Extract the (X, Y) coordinate from the center of the cell holding the provided text.  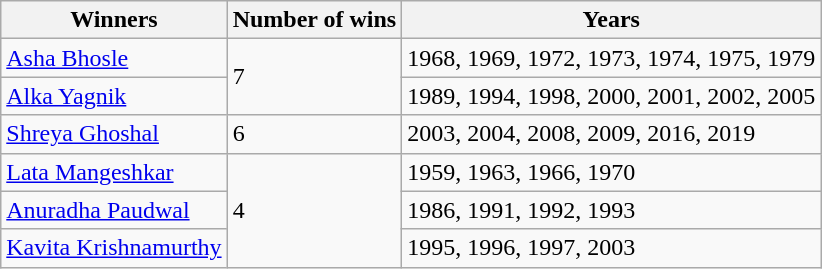
1986, 1991, 1992, 1993 (612, 210)
1968, 1969, 1972, 1973, 1974, 1975, 1979 (612, 58)
Number of wins (314, 20)
Lata Mangeshkar (114, 172)
Asha Bhosle (114, 58)
Shreya Ghoshal (114, 134)
Alka Yagnik (114, 96)
Winners (114, 20)
7 (314, 77)
Years (612, 20)
1959, 1963, 1966, 1970 (612, 172)
Anuradha Paudwal (114, 210)
1989, 1994, 1998, 2000, 2001, 2002, 2005 (612, 96)
4 (314, 210)
2003, 2004, 2008, 2009, 2016, 2019 (612, 134)
6 (314, 134)
1995, 1996, 1997, 2003 (612, 248)
Kavita Krishnamurthy (114, 248)
